Determine the [X, Y] coordinate at the center of the cell enclosing the given text.  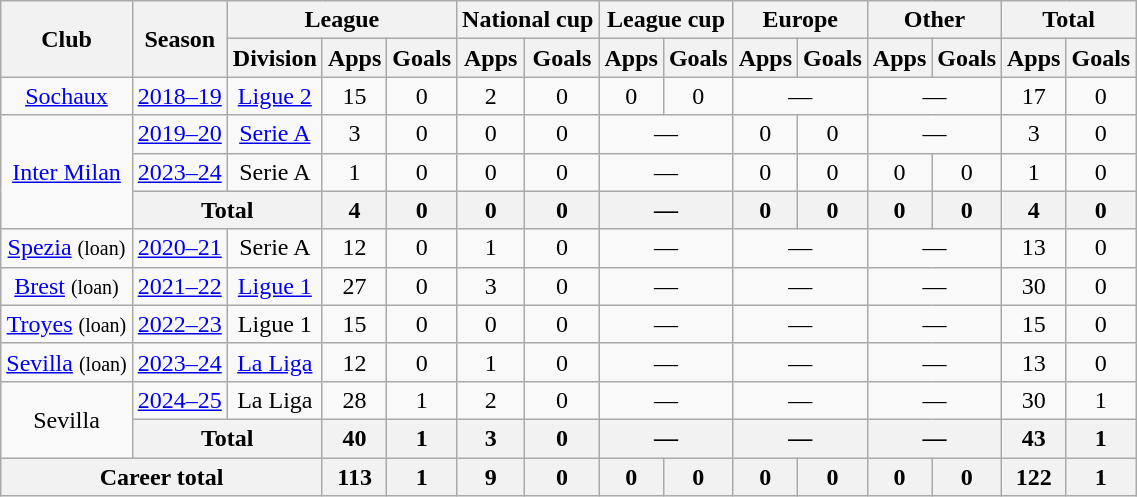
28 [354, 400]
Brest (loan) [66, 286]
113 [354, 477]
2024–25 [180, 400]
2021–22 [180, 286]
Sevilla [66, 419]
Ligue 2 [274, 96]
2020–21 [180, 248]
League cup [666, 20]
17 [1034, 96]
Season [180, 39]
Europe [800, 20]
Inter Milan [66, 172]
Career total [162, 477]
43 [1034, 438]
Troyes (loan) [66, 324]
Sevilla (loan) [66, 362]
27 [354, 286]
Other [934, 20]
122 [1034, 477]
2018–19 [180, 96]
National cup [528, 20]
9 [491, 477]
Spezia (loan) [66, 248]
Sochaux [66, 96]
2022–23 [180, 324]
Division [274, 58]
League [342, 20]
Club [66, 39]
40 [354, 438]
2019–20 [180, 134]
